Locate the cell with the specified text and output its (x, y) center coordinate. 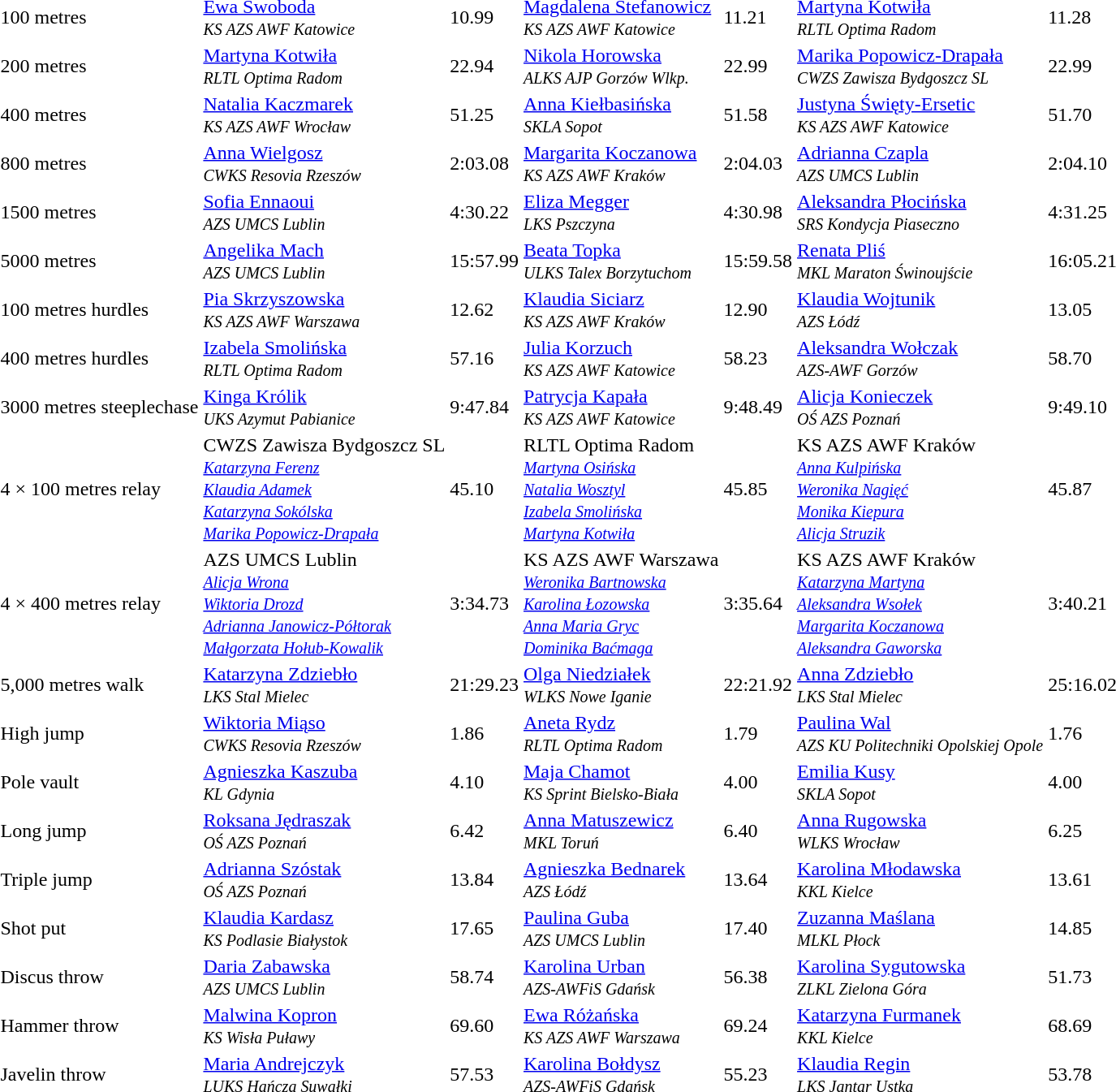
Kinga KrólikUKS Azymut Pabianice (325, 408)
Emilia KusySKLA Sopot (920, 783)
Aleksandra WołczakAZS-AWF Gorzów (920, 359)
21:29.23 (485, 685)
9:47.84 (485, 408)
Patrycja KapałaKS AZS AWF Katowice (622, 408)
Anna ZdziebłoLKS Stal Mielec (920, 685)
12.62 (485, 310)
KS AZS AWF KrakówAnna KulpińskaWeronika NagięćMonika KiepuraAlicja Struzik (920, 489)
Anna RugowskaWLKS Wrocław (920, 831)
2:04.03 (758, 164)
Paulina WalAZS KU Politechniki Opolskiej Opole (920, 734)
Karolina UrbanAZS-AWFiS Gdańsk (622, 978)
22:21.92 (758, 685)
4.10 (485, 783)
22.94 (485, 67)
Klaudia WojtunikAZS Łódź (920, 310)
Pia SkrzyszowskaKS AZS AWF Warszawa (325, 310)
1.79 (758, 734)
Justyna Święty-ErseticKS AZS AWF Katowice (920, 115)
Karolina SygutowskaZLKL Zielona Góra (920, 978)
Katarzyna FurmanekKKL Kielce (920, 1026)
69.24 (758, 1026)
45.85 (758, 489)
Agnieszka KaszubaKL Gdynia (325, 783)
AZS UMCS LublinAlicja WronaWiktoria DrozdAdrianna Janowicz-PółtorakMałgorzata Hołub-Kowalik (325, 603)
13.84 (485, 880)
17.65 (485, 929)
4.00 (758, 783)
17.40 (758, 929)
Anna KiełbasińskaSKLA Sopot (622, 115)
Ewa RóżańskaKS AZS AWF Warszawa (622, 1026)
Marika Popowicz-DrapałaCWZS Zawisza Bydgoszcz SL (920, 67)
Margarita KoczanowaKS AZS AWF Kraków (622, 164)
Olga NiedziałekWLKS Nowe Iganie (622, 685)
Roksana JędraszakOŚ AZS Poznań (325, 831)
Karolina MłodawskaKKL Kielce (920, 880)
Malwina KopronKS Wisła Puławy (325, 1026)
2:03.08 (485, 164)
56.38 (758, 978)
Daria ZabawskaAZS UMCS Lublin (325, 978)
15:57.99 (485, 261)
4:30.22 (485, 213)
51.58 (758, 115)
Zuzanna MaślanaMLKL Płock (920, 929)
51.25 (485, 115)
Katarzyna ZdziebłoLKS Stal Mielec (325, 685)
Aleksandra PłocińskaSRS Kondycja Piaseczno (920, 213)
Wiktoria MiąsoCWKS Resovia Rzeszów (325, 734)
12.90 (758, 310)
Julia KorzuchKS AZS AWF Katowice (622, 359)
Izabela SmolińskaRLTL Optima Radom (325, 359)
Beata TopkaULKS Talex Borzytuchom (622, 261)
KS AZS AWF WarszawaWeronika BartnowskaKarolina ŁozowskaAnna Maria GrycDominika Baćmaga (622, 603)
13.64 (758, 880)
57.16 (485, 359)
9:48.49 (758, 408)
RLTL Optima RadomMartyna OsińskaNatalia WosztylIzabela SmolińskaMartyna Kotwiła (622, 489)
Sofia EnnaouiAZS UMCS Lublin (325, 213)
Adrianna CzaplaAZS UMCS Lublin (920, 164)
45.10 (485, 489)
Martyna KotwiłaRLTL Optima Radom (325, 67)
Nikola HorowskaALKS AJP Gorzów Wlkp. (622, 67)
Klaudia KardaszKS Podlasie Białystok (325, 929)
Alicja KonieczekOŚ AZS Poznań (920, 408)
Eliza MeggerLKS Pszczyna (622, 213)
3:34.73 (485, 603)
Paulina GubaAZS UMCS Lublin (622, 929)
Klaudia SiciarzKS AZS AWF Kraków (622, 310)
22.99 (758, 67)
6.40 (758, 831)
3:35.64 (758, 603)
Agnieszka BednarekAZS Łódź (622, 880)
58.74 (485, 978)
6.42 (485, 831)
Renata PliśMKL Maraton Świnoujście (920, 261)
4:30.98 (758, 213)
1.86 (485, 734)
15:59.58 (758, 261)
Natalia KaczmarekKS AZS AWF Wrocław (325, 115)
Adrianna SzóstakOŚ AZS Poznań (325, 880)
KS AZS AWF KrakówKatarzyna MartynaAleksandra WsołekMargarita KoczanowaAleksandra Gaworska (920, 603)
69.60 (485, 1026)
Aneta RydzRLTL Optima Radom (622, 734)
CWZS Zawisza Bydgoszcz SLKatarzyna FerenzKlaudia AdamekKatarzyna SokólskaMarika Popowicz-Drapała (325, 489)
Angelika MachAZS UMCS Lublin (325, 261)
58.23 (758, 359)
Anna MatuszewiczMKL Toruń (622, 831)
Anna WielgoszCWKS Resovia Rzeszów (325, 164)
Maja ChamotKS Sprint Bielsko-Biała (622, 783)
